Return the (X, Y) coordinate for the center point of the cell that contains the specified text.  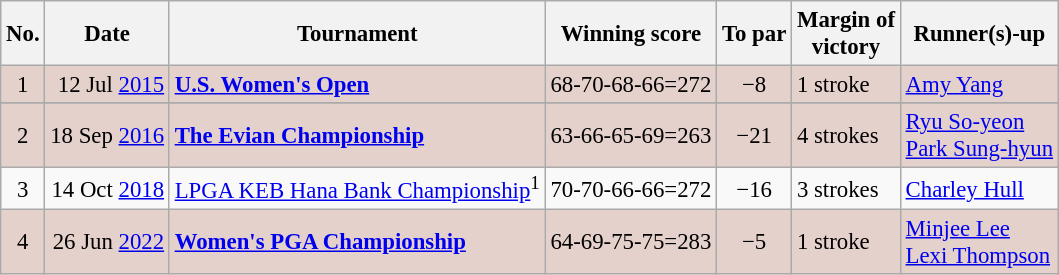
12 Jul 2015 (107, 85)
No. (23, 34)
−5 (754, 242)
4 (23, 242)
−8 (754, 85)
18 Sep 2016 (107, 136)
To par (754, 34)
Minjee Lee Lexi Thompson (979, 242)
2 (23, 136)
Runner(s)-up (979, 34)
70-70-66-66=272 (631, 189)
−16 (754, 189)
68-70-68-66=272 (631, 85)
Amy Yang (979, 85)
1 (23, 85)
3 strokes (846, 189)
Ryu So-yeon Park Sung-hyun (979, 136)
Tournament (357, 34)
63-66-65-69=263 (631, 136)
26 Jun 2022 (107, 242)
Margin ofvictory (846, 34)
−21 (754, 136)
3 (23, 189)
14 Oct 2018 (107, 189)
Women's PGA Championship (357, 242)
U.S. Women's Open (357, 85)
64-69-75-75=283 (631, 242)
Date (107, 34)
4 strokes (846, 136)
Winning score (631, 34)
LPGA KEB Hana Bank Championship1 (357, 189)
Charley Hull (979, 189)
The Evian Championship (357, 136)
